Extract the [X, Y] coordinate from the center of the cell holding the provided text.  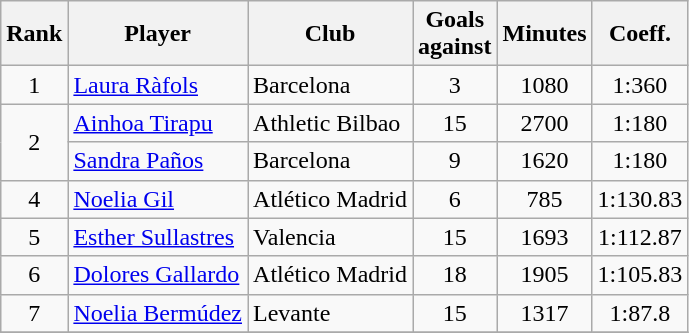
Esther Sullastres [158, 237]
Noelia Bermúdez [158, 313]
1:130.83 [640, 199]
1905 [544, 275]
Goalsagainst [455, 34]
18 [455, 275]
Minutes [544, 34]
5 [34, 237]
1317 [544, 313]
Athletic Bilbao [330, 123]
1 [34, 85]
Club [330, 34]
4 [34, 199]
Valencia [330, 237]
Levante [330, 313]
9 [455, 161]
7 [34, 313]
Rank [34, 34]
1620 [544, 161]
Sandra Paños [158, 161]
Player [158, 34]
2700 [544, 123]
785 [544, 199]
1080 [544, 85]
3 [455, 85]
1:112.87 [640, 237]
1:87.8 [640, 313]
2 [34, 142]
Laura Ràfols [158, 85]
Ainhoa Tirapu [158, 123]
Noelia Gil [158, 199]
1:360 [640, 85]
1:105.83 [640, 275]
Dolores Gallardo [158, 275]
Coeff. [640, 34]
1693 [544, 237]
